Capture the cell that displays the provided text and extract its [X, Y] central coordinate. 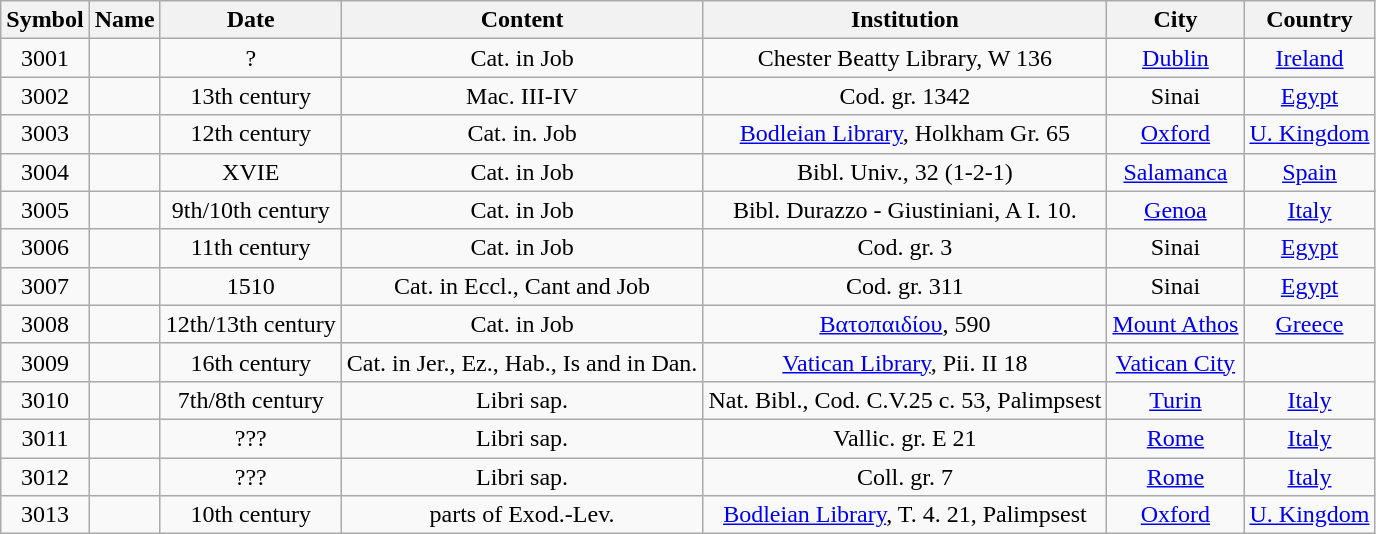
parts of Exod.-Lev. [522, 515]
Mount Athos [1176, 324]
16th century [250, 362]
City [1176, 20]
Bibl. Durazzo - Giustiniani, A I. 10. [905, 210]
Bodleian Library, Holkham Gr. 65 [905, 134]
Dublin [1176, 58]
3010 [45, 400]
3007 [45, 286]
Cat. in Jer., Ez., Hab., Is and in Dan. [522, 362]
Date [250, 20]
Вατοπαιδίου, 590 [905, 324]
Cat. in. Job [522, 134]
XVIE [250, 172]
12th century [250, 134]
12th/13th century [250, 324]
Ireland [1310, 58]
Greece [1310, 324]
Institution [905, 20]
Vatican Library, Pii. II 18 [905, 362]
Coll. gr. 7 [905, 477]
Genoa [1176, 210]
Cod. gr. 311 [905, 286]
7th/8th century [250, 400]
Cat. in Eccl., Cant and Job [522, 286]
Content [522, 20]
3006 [45, 248]
3003 [45, 134]
1510 [250, 286]
Chester Beatty Library, W 136 [905, 58]
Country [1310, 20]
? [250, 58]
Cod. gr. 1342 [905, 96]
3013 [45, 515]
3011 [45, 438]
3004 [45, 172]
13th century [250, 96]
Vallic. gr. E 21 [905, 438]
Symbol [45, 20]
10th century [250, 515]
Vatican City [1176, 362]
3005 [45, 210]
Turin [1176, 400]
Nat. Bibl., Cod. C.V.25 c. 53, Palimpsest [905, 400]
3012 [45, 477]
Bibl. Univ., 32 (1-2-1) [905, 172]
Spain [1310, 172]
Name [124, 20]
3002 [45, 96]
Bodleian Library, T. 4. 21, Palimpsest [905, 515]
Mac. III-IV [522, 96]
9th/10th century [250, 210]
3001 [45, 58]
3009 [45, 362]
11th century [250, 248]
Cod. gr. 3 [905, 248]
3008 [45, 324]
Salamanca [1176, 172]
